For the text-containing cell, return its midpoint in (X, Y) coordinate format. 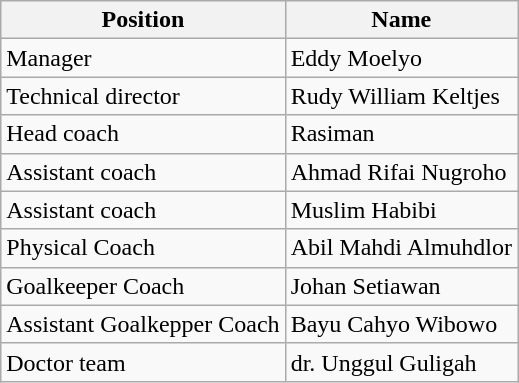
Manager (143, 58)
Rudy William Keltjes (401, 96)
Abil Mahdi Almuhdlor (401, 248)
Bayu Cahyo Wibowo (401, 324)
Head coach (143, 134)
Johan Setiawan (401, 286)
Assistant Goalkepper Coach (143, 324)
dr. Unggul Guligah (401, 362)
Technical director (143, 96)
Name (401, 20)
Physical Coach (143, 248)
Doctor team (143, 362)
Muslim Habibi (401, 210)
Ahmad Rifai Nugroho (401, 172)
Position (143, 20)
Rasiman (401, 134)
Goalkeeper Coach (143, 286)
Eddy Moelyo (401, 58)
